Provide the (X, Y) coordinate of the cell's center where the given text is located.  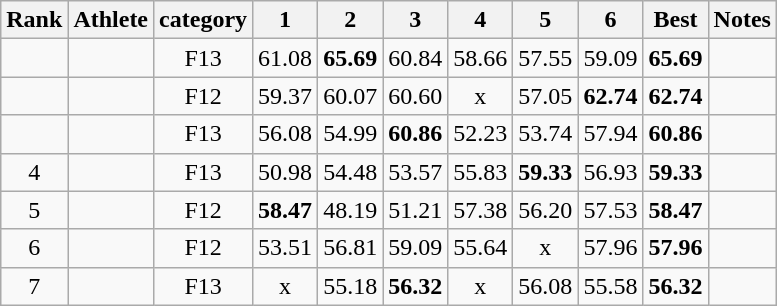
54.99 (350, 134)
60.84 (416, 58)
55.64 (480, 248)
Rank (34, 20)
Athlete (111, 20)
60.07 (350, 96)
59.37 (286, 96)
55.18 (350, 286)
55.58 (610, 286)
61.08 (286, 58)
57.94 (610, 134)
53.57 (416, 172)
3 (416, 20)
56.20 (546, 210)
52.23 (480, 134)
60.60 (416, 96)
category (204, 20)
53.74 (546, 134)
56.93 (610, 172)
Notes (742, 20)
57.05 (546, 96)
53.51 (286, 248)
2 (350, 20)
7 (34, 286)
56.81 (350, 248)
55.83 (480, 172)
54.48 (350, 172)
Best (676, 20)
48.19 (350, 210)
57.55 (546, 58)
50.98 (286, 172)
57.53 (610, 210)
57.38 (480, 210)
1 (286, 20)
58.66 (480, 58)
51.21 (416, 210)
